For the text-containing cell, return its midpoint in (x, y) coordinate format. 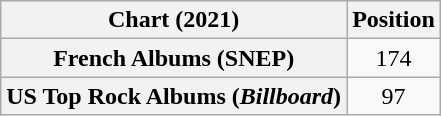
174 (394, 58)
Position (394, 20)
Chart (2021) (174, 20)
97 (394, 96)
US Top Rock Albums (Billboard) (174, 96)
French Albums (SNEP) (174, 58)
